Locate the cell with the specified text and output its [X, Y] center coordinate. 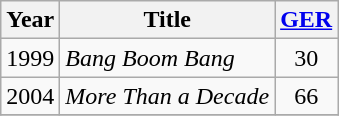
66 [306, 96]
More Than a Decade [168, 96]
30 [306, 58]
Bang Boom Bang [168, 58]
1999 [30, 58]
Title [168, 20]
Year [30, 20]
2004 [30, 96]
GER [306, 20]
